Determine the (X, Y) coordinate at the center of the cell enclosing the given text.  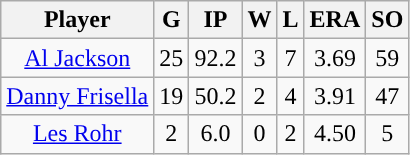
3.69 (335, 58)
7 (290, 58)
92.2 (216, 58)
G (172, 20)
3.91 (335, 96)
3 (260, 58)
59 (388, 58)
19 (172, 96)
6.0 (216, 134)
Al Jackson (78, 58)
L (290, 20)
4.50 (335, 134)
0 (260, 134)
IP (216, 20)
W (260, 20)
4 (290, 96)
50.2 (216, 96)
47 (388, 96)
5 (388, 134)
SO (388, 20)
Les Rohr (78, 134)
Player (78, 20)
ERA (335, 20)
25 (172, 58)
Danny Frisella (78, 96)
